Extract the (x, y) coordinate from the center of the cell holding the provided text.  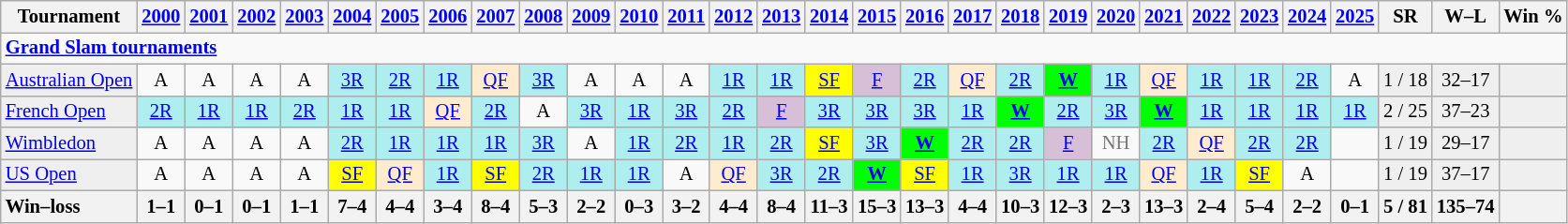
2010 (639, 16)
2007 (495, 16)
2013 (782, 16)
SR (1406, 16)
2025 (1355, 16)
2002 (257, 16)
10–3 (1020, 206)
5–4 (1260, 206)
11–3 (829, 206)
US Open (69, 174)
32–17 (1466, 80)
2–3 (1115, 206)
2024 (1307, 16)
2000 (161, 16)
2017 (973, 16)
29–17 (1466, 143)
2006 (448, 16)
2001 (208, 16)
37–17 (1466, 174)
Australian Open (69, 80)
Win–loss (69, 206)
37–23 (1466, 112)
2022 (1211, 16)
2011 (686, 16)
3–2 (686, 206)
2019 (1068, 16)
NH (1115, 143)
2016 (924, 16)
15–3 (877, 206)
Win % (1533, 16)
2005 (399, 16)
5–3 (544, 206)
2004 (352, 16)
Wimbledon (69, 143)
2018 (1020, 16)
135–74 (1466, 206)
Grand Slam tournaments (784, 48)
2020 (1115, 16)
2021 (1164, 16)
2003 (304, 16)
W–L (1466, 16)
2015 (877, 16)
2012 (733, 16)
2009 (590, 16)
0–3 (639, 206)
5 / 81 (1406, 206)
Tournament (69, 16)
2 / 25 (1406, 112)
2008 (544, 16)
3–4 (448, 206)
2–4 (1211, 206)
French Open (69, 112)
1 / 18 (1406, 80)
7–4 (352, 206)
2023 (1260, 16)
2014 (829, 16)
12–3 (1068, 206)
